Find where the given text appears and provide that cell's center as (X, Y) coordinate. 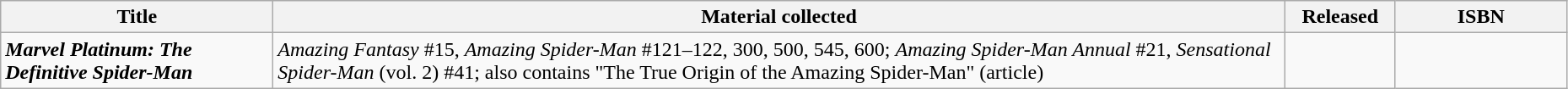
ISBN (1481, 17)
Title (137, 17)
Released (1339, 17)
Marvel Platinum: The Definitive Spider-Man (137, 61)
Material collected (779, 17)
